Provide the (x, y) coordinate of the cell's center where the given text is located.  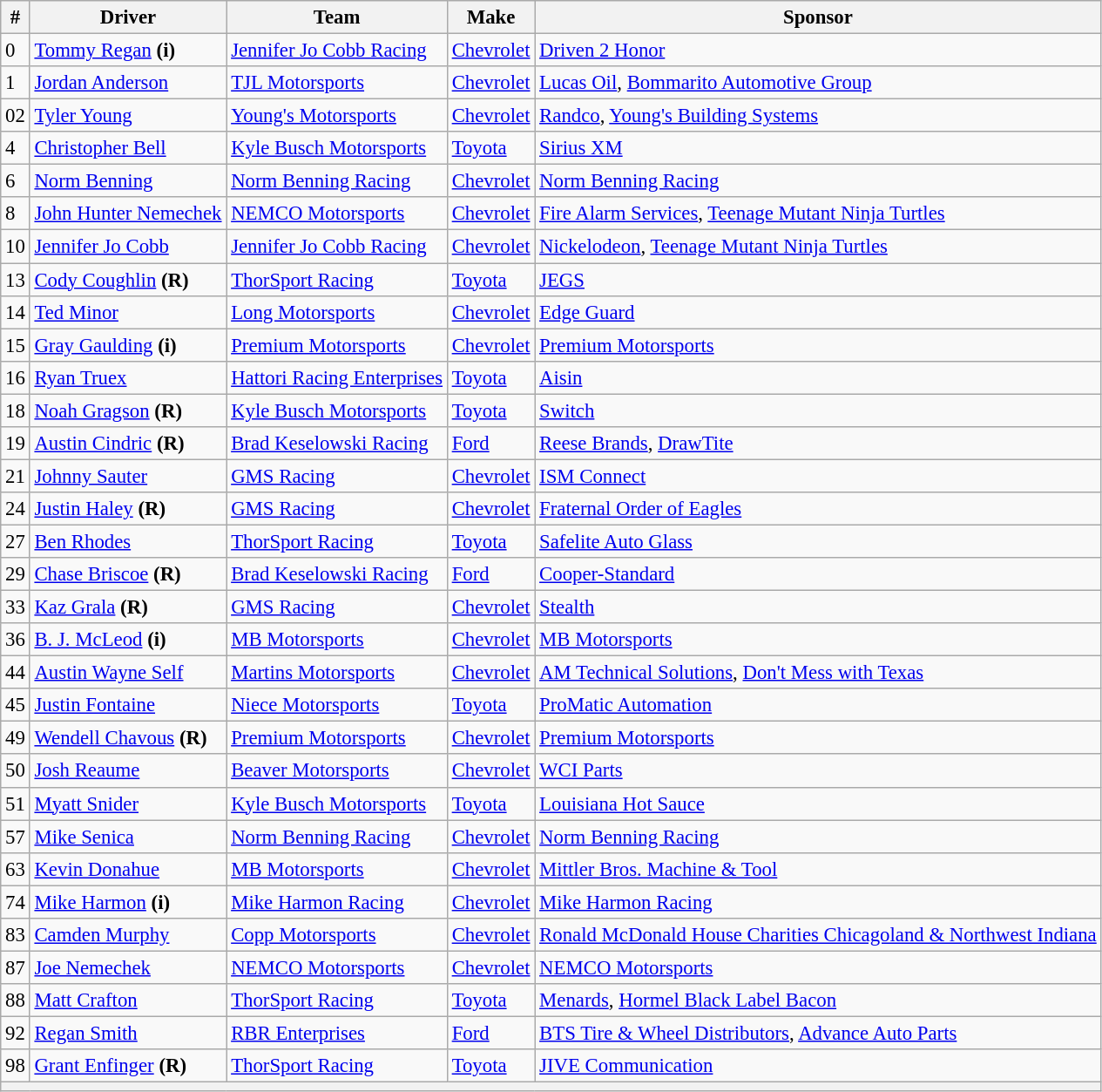
Matt Crafton (128, 1000)
Mike Harmon (i) (128, 902)
Justin Fontaine (128, 705)
Fraternal Order of Eagles (818, 509)
Tommy Regan (i) (128, 51)
Mittler Bros. Machine & Tool (818, 869)
Gray Gaulding (i) (128, 345)
B. J. McLeod (i) (128, 640)
Reese Brands, DrawTite (818, 444)
16 (16, 377)
19 (16, 444)
Austin Cindric (R) (128, 444)
14 (16, 312)
Louisiana Hot Sauce (818, 804)
Ronald McDonald House Charities Chicagoland & Northwest Indiana (818, 935)
Johnny Sauter (128, 476)
0 (16, 51)
Driven 2 Honor (818, 51)
63 (16, 869)
Ben Rhodes (128, 541)
ISM Connect (818, 476)
18 (16, 410)
Regan Smith (128, 1033)
8 (16, 214)
Tyler Young (128, 116)
Safelite Auto Glass (818, 541)
Christopher Bell (128, 148)
Mike Senica (128, 837)
83 (16, 935)
Myatt Snider (128, 804)
RBR Enterprises (337, 1033)
44 (16, 673)
Hattori Racing Enterprises (337, 377)
Beaver Motorsports (337, 771)
02 (16, 116)
Justin Haley (R) (128, 509)
Martins Motorsports (337, 673)
88 (16, 1000)
Fire Alarm Services, Teenage Mutant Ninja Turtles (818, 214)
# (16, 17)
Switch (818, 410)
Kaz Grala (R) (128, 607)
87 (16, 967)
36 (16, 640)
Ryan Truex (128, 377)
Chase Briscoe (R) (128, 574)
Nickelodeon, Teenage Mutant Ninja Turtles (818, 247)
98 (16, 1066)
ProMatic Automation (818, 705)
Norm Benning (128, 181)
Wendell Chavous (R) (128, 738)
JEGS (818, 280)
TJL Motorsports (337, 83)
Kevin Donahue (128, 869)
Jennifer Jo Cobb (128, 247)
JIVE Communication (818, 1066)
John Hunter Nemechek (128, 214)
Copp Motorsports (337, 935)
24 (16, 509)
BTS Tire & Wheel Distributors, Advance Auto Parts (818, 1033)
Sirius XM (818, 148)
Aisin (818, 377)
13 (16, 280)
Camden Murphy (128, 935)
Cody Coughlin (R) (128, 280)
Young's Motorsports (337, 116)
Driver (128, 17)
Menards, Hormel Black Label Bacon (818, 1000)
Noah Gragson (R) (128, 410)
10 (16, 247)
AM Technical Solutions, Don't Mess with Texas (818, 673)
57 (16, 837)
49 (16, 738)
21 (16, 476)
51 (16, 804)
50 (16, 771)
6 (16, 181)
Sponsor (818, 17)
Joe Nemechek (128, 967)
Lucas Oil, Bommarito Automotive Group (818, 83)
Jordan Anderson (128, 83)
27 (16, 541)
Make (490, 17)
4 (16, 148)
Stealth (818, 607)
Josh Reaume (128, 771)
Edge Guard (818, 312)
1 (16, 83)
Cooper-Standard (818, 574)
29 (16, 574)
33 (16, 607)
Randco, Young's Building Systems (818, 116)
92 (16, 1033)
Austin Wayne Self (128, 673)
Ted Minor (128, 312)
Long Motorsports (337, 312)
74 (16, 902)
Team (337, 17)
Niece Motorsports (337, 705)
15 (16, 345)
45 (16, 705)
WCI Parts (818, 771)
Grant Enfinger (R) (128, 1066)
